Extract the [x, y] coordinate from the center of the cell holding the provided text.  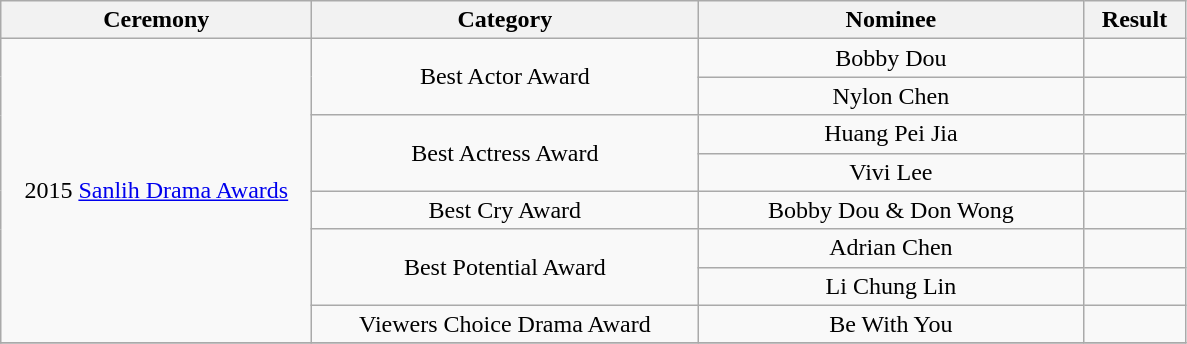
Ceremony [156, 20]
2015 Sanlih Drama Awards [156, 191]
Best Cry Award [505, 210]
Bobby Dou [891, 58]
Best Actor Award [505, 77]
Category [505, 20]
Vivi Lee [891, 172]
Result [1134, 20]
Be With You [891, 324]
Best Actress Award [505, 153]
Li Chung Lin [891, 286]
Nylon Chen [891, 96]
Nominee [891, 20]
Huang Pei Jia [891, 134]
Viewers Choice Drama Award [505, 324]
Bobby Dou & Don Wong [891, 210]
Best Potential Award [505, 267]
Adrian Chen [891, 248]
